Locate the cell with the specified text and output its (x, y) center coordinate. 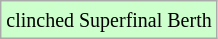
clinched Superfinal Berth (109, 20)
